Return [X, Y] of the center of cell containing provided text 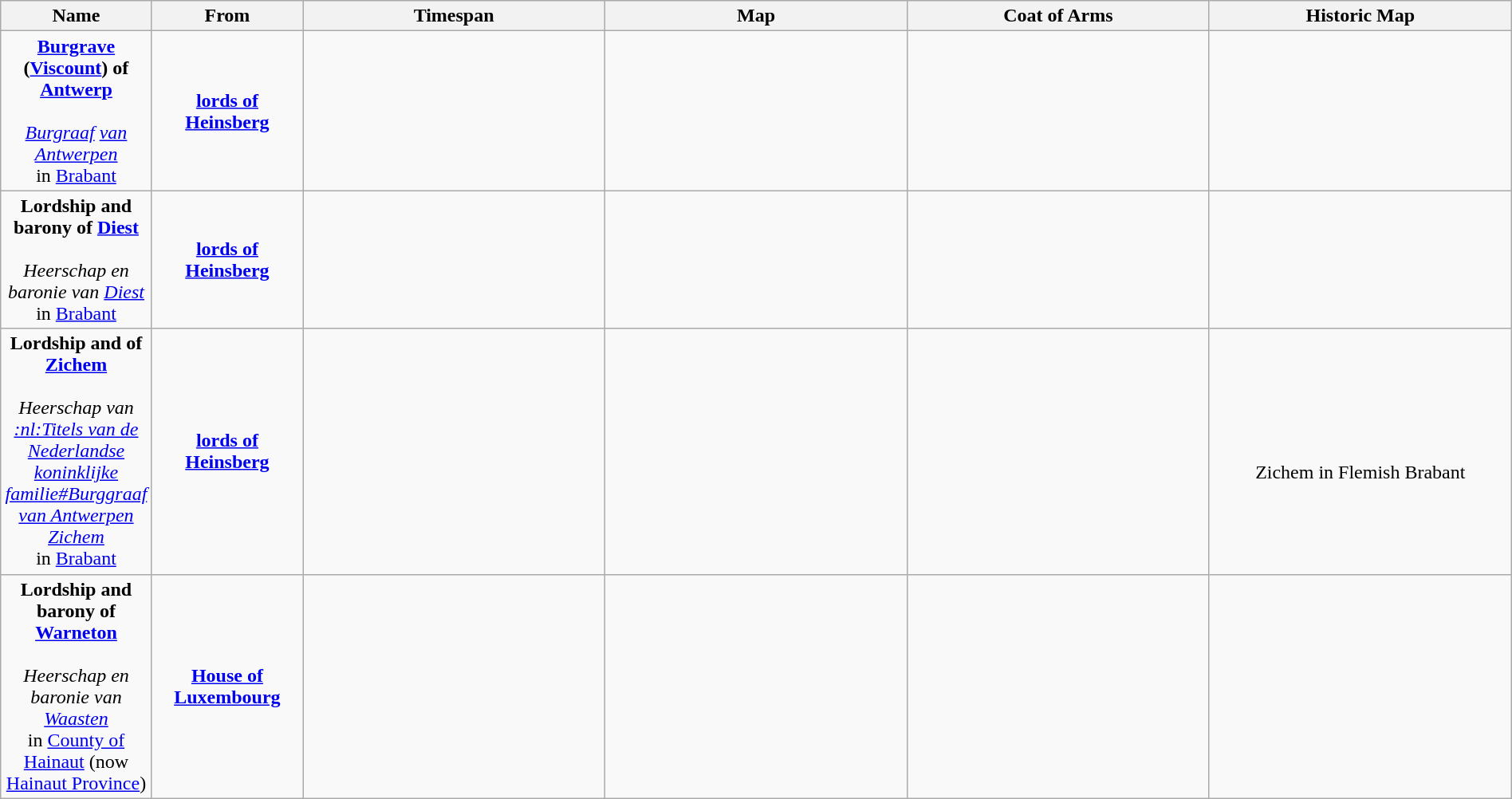
Lordship and barony of WarnetonHeerschap en baronie van Waasten in County of Hainaut (now Hainaut Province) [77, 686]
From [226, 16]
Timespan [455, 16]
House of Luxembourg [226, 686]
Map [756, 16]
Name [77, 16]
Burgrave (Viscount) of AntwerpBurgraaf van Antwerpenin Brabant [77, 111]
Lordship and of ZichemHeerschap van :nl:Titels van de Nederlandse koninklijke familie#Burggraaf van Antwerpen Zichem in Brabant [77, 451]
Lordship and barony of DiestHeerschap en baronie van Diest in Brabant [77, 260]
Coat of Arms [1057, 16]
Historic Map [1360, 16]
Zichem in Flemish Brabant [1360, 451]
